Provide the (x, y) coordinate of the cell's center where the given text is located.  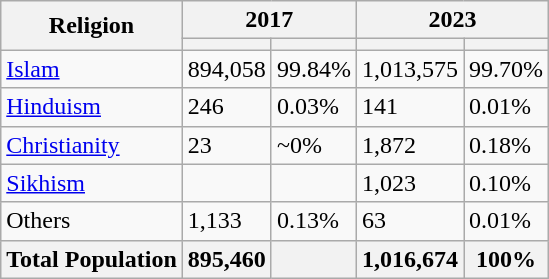
1,023 (410, 183)
2023 (452, 20)
894,058 (226, 69)
Sikhism (92, 183)
1,013,575 (410, 69)
1,016,674 (410, 259)
2017 (269, 20)
0.03% (314, 107)
Christianity (92, 145)
Religion (92, 26)
99.70% (506, 69)
100% (506, 259)
0.18% (506, 145)
1,133 (226, 221)
Others (92, 221)
246 (226, 107)
1,872 (410, 145)
~0% (314, 145)
63 (410, 221)
Total Population (92, 259)
99.84% (314, 69)
141 (410, 107)
23 (226, 145)
0.10% (506, 183)
0.13% (314, 221)
895,460 (226, 259)
Islam (92, 69)
Hinduism (92, 107)
